Provide the (x, y) coordinate of the cell's center where the given text is located.  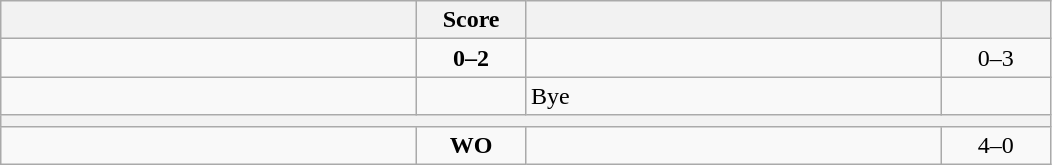
Score (472, 20)
Bye (733, 96)
4–0 (996, 145)
0–3 (996, 58)
WO (472, 145)
0–2 (472, 58)
